Identify which cell holds the provided text, then report its [x, y] central coordinate. 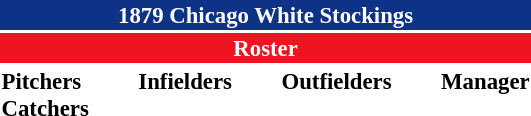
1879 Chicago White Stockings [266, 15]
Roster [266, 48]
